Capture the cell that displays the provided text and extract its (x, y) central coordinate. 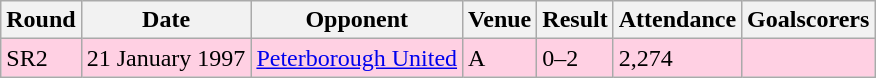
2,274 (677, 58)
Venue (500, 20)
Round (41, 20)
0–2 (575, 58)
Peterborough United (357, 58)
Goalscorers (808, 20)
SR2 (41, 58)
Attendance (677, 20)
Opponent (357, 20)
Result (575, 20)
A (500, 58)
21 January 1997 (166, 58)
Date (166, 20)
